Detect which cell encompasses the target text, then output its [x, y] center coordinate. 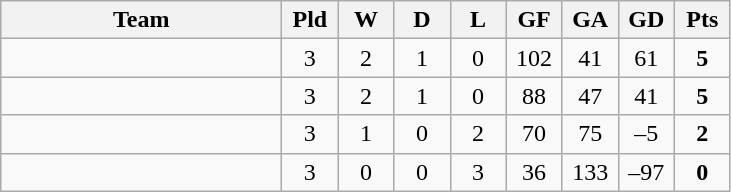
D [422, 20]
–5 [646, 134]
L [478, 20]
88 [534, 96]
GD [646, 20]
GF [534, 20]
GA [590, 20]
Team [142, 20]
70 [534, 134]
Pts [702, 20]
102 [534, 58]
75 [590, 134]
47 [590, 96]
61 [646, 58]
Pld [310, 20]
W [366, 20]
36 [534, 172]
–97 [646, 172]
133 [590, 172]
